Detect which cell encompasses the target text, then output its (X, Y) center coordinate. 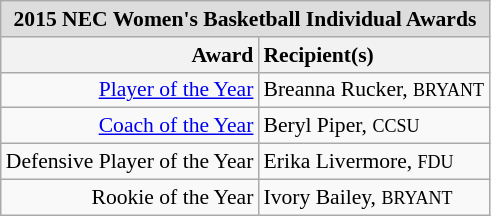
Beryl Piper, CCSU (374, 126)
Player of the Year (130, 90)
Breanna Rucker, BRYANT (374, 90)
Ivory Bailey, BRYANT (374, 197)
Defensive Player of the Year (130, 162)
Erika Livermore, FDU (374, 162)
Award (130, 55)
2015 NEC Women's Basketball Individual Awards (245, 19)
Recipient(s) (374, 55)
Coach of the Year (130, 126)
Rookie of the Year (130, 197)
